Extract the (x, y) coordinate from the center of the cell holding the provided text.  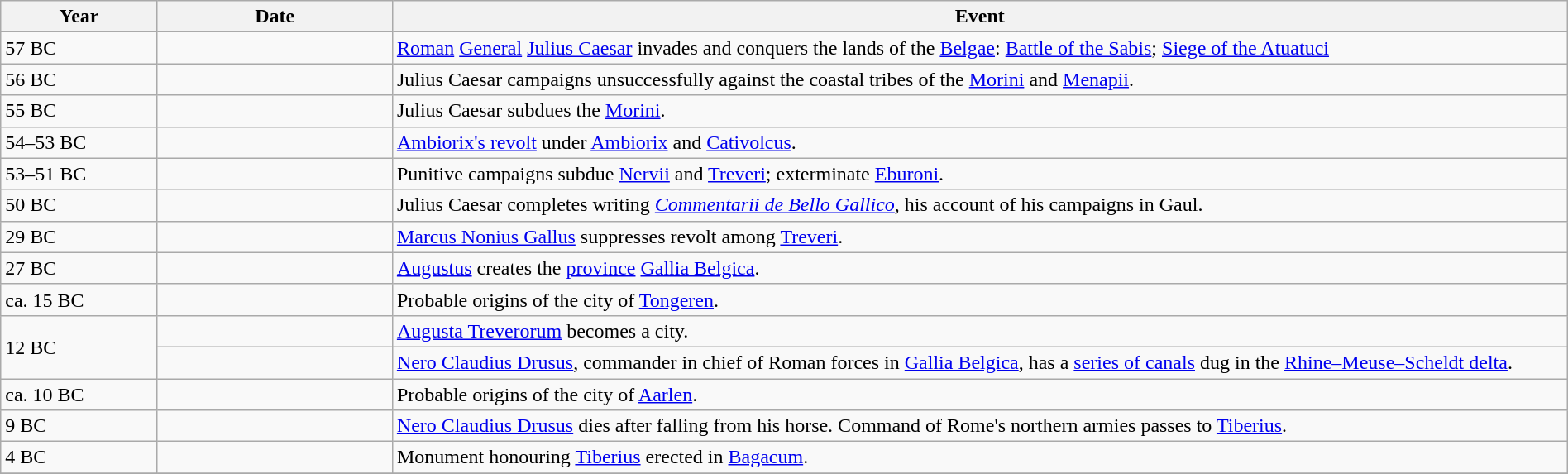
Julius Caesar subdues the Morini. (979, 111)
Nero Claudius Drusus dies after falling from his horse. Command of Rome's northern armies passes to Tiberius. (979, 426)
Julius Caesar completes writing Commentarii de Bello Gallico, his account of his campaigns in Gaul. (979, 205)
27 BC (79, 268)
12 BC (79, 347)
Probable origins of the city of Tongeren. (979, 299)
57 BC (79, 48)
Event (979, 17)
ca. 15 BC (79, 299)
56 BC (79, 79)
Augustus creates the province Gallia Belgica. (979, 268)
Probable origins of the city of Aarlen. (979, 395)
Monument honouring Tiberius erected in Bagacum. (979, 457)
54–53 BC (79, 142)
55 BC (79, 111)
Punitive campaigns subdue Nervii and Treveri; exterminate Eburoni. (979, 174)
Marcus Nonius Gallus suppresses revolt among Treveri. (979, 237)
ca. 10 BC (79, 395)
Julius Caesar campaigns unsuccessfully against the coastal tribes of the Morini and Menapii. (979, 79)
Nero Claudius Drusus, commander in chief of Roman forces in Gallia Belgica, has a series of canals dug in the Rhine–Meuse–Scheldt delta. (979, 362)
4 BC (79, 457)
Roman General Julius Caesar invades and conquers the lands of the Belgae: Battle of the Sabis; Siege of the Atuatuci (979, 48)
53–51 BC (79, 174)
29 BC (79, 237)
50 BC (79, 205)
9 BC (79, 426)
Date (275, 17)
Ambiorix's revolt under Ambiorix and Cativolcus. (979, 142)
Year (79, 17)
Augusta Treverorum becomes a city. (979, 331)
